Detect which cell encompasses the target text, then output its (X, Y) center coordinate. 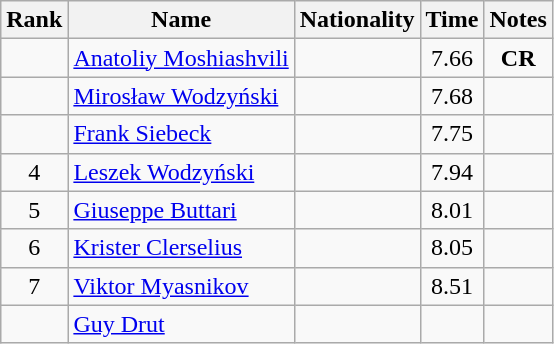
8.01 (452, 210)
4 (34, 172)
7 (34, 286)
7.94 (452, 172)
7.68 (452, 96)
Krister Clerselius (181, 248)
Mirosław Wodzyński (181, 96)
CR (518, 58)
6 (34, 248)
7.66 (452, 58)
Nationality (357, 20)
Guy Drut (181, 324)
5 (34, 210)
7.75 (452, 134)
Rank (34, 20)
Leszek Wodzyński (181, 172)
8.05 (452, 248)
Giuseppe Buttari (181, 210)
Anatoliy Moshiashvili (181, 58)
Viktor Myasnikov (181, 286)
Notes (518, 20)
Name (181, 20)
8.51 (452, 286)
Frank Siebeck (181, 134)
Time (452, 20)
